Search for the cell housing the specified text and yield its [x, y] center coordinate. 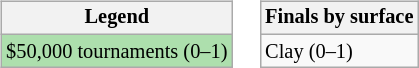
Legend [116, 18]
$50,000 tournaments (0–1) [116, 51]
Finals by surface [339, 18]
Clay (0–1) [339, 51]
